Pinpoint the cell where the given text exists, returning its (X, Y) midpoint coordinate. 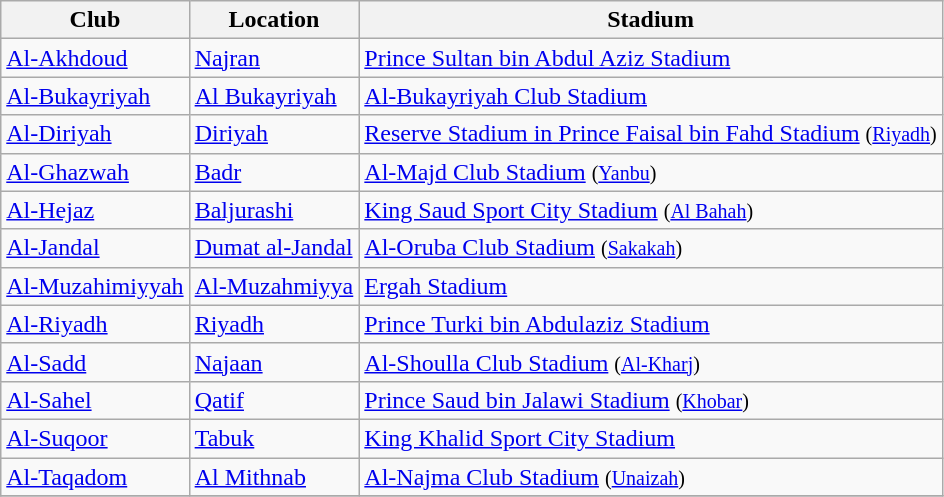
Al-Taqadom (95, 477)
Al-Diriyah (95, 134)
Tabuk (274, 438)
Al-Ghazwah (95, 172)
Al-Shoulla Club Stadium (Al-Kharj) (650, 362)
Ergah Stadium (650, 286)
Najran (274, 58)
Al-Riyadh (95, 324)
Stadium (650, 20)
Al-Oruba Club Stadium (Sakakah) (650, 248)
Qatif (274, 400)
Al Bukayriyah (274, 96)
Club (95, 20)
Al-Sadd (95, 362)
Al-Muzahmiyya (274, 286)
Riyadh (274, 324)
Prince Saud bin Jalawi Stadium (Khobar) (650, 400)
Al-Sahel (95, 400)
Prince Turki bin Abdulaziz Stadium (650, 324)
Location (274, 20)
Prince Sultan bin Abdul Aziz Stadium (650, 58)
Al-Suqoor (95, 438)
Reserve Stadium in Prince Faisal bin Fahd Stadium (Riyadh) (650, 134)
King Khalid Sport City Stadium (650, 438)
Al-Akhdoud (95, 58)
Al-Majd Club Stadium (Yanbu) (650, 172)
Diriyah (274, 134)
Al-Hejaz (95, 210)
Badr (274, 172)
Al Mithnab (274, 477)
King Saud Sport City Stadium (Al Bahah) (650, 210)
Al-Najma Club Stadium (Unaizah) (650, 477)
Al-Bukayriyah Club Stadium (650, 96)
Al-Bukayriyah (95, 96)
Al-Jandal (95, 248)
Baljurashi (274, 210)
Al-Muzahimiyyah (95, 286)
Najaan (274, 362)
Dumat al-Jandal (274, 248)
